Identify which cell holds the provided text, then report its (x, y) central coordinate. 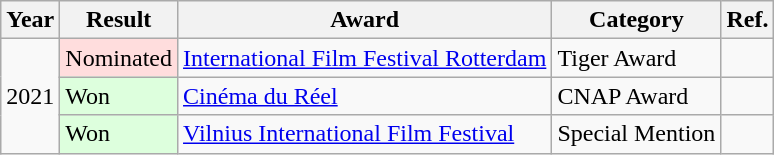
Category (636, 20)
Nominated (119, 58)
Ref. (748, 20)
CNAP Award (636, 96)
2021 (30, 96)
Tiger Award (636, 58)
Year (30, 20)
Result (119, 20)
Special Mention (636, 134)
International Film Festival Rotterdam (365, 58)
Award (365, 20)
Cinéma du Réel (365, 96)
Vilnius International Film Festival (365, 134)
